Pinpoint the cell where the given text exists, returning its [X, Y] midpoint coordinate. 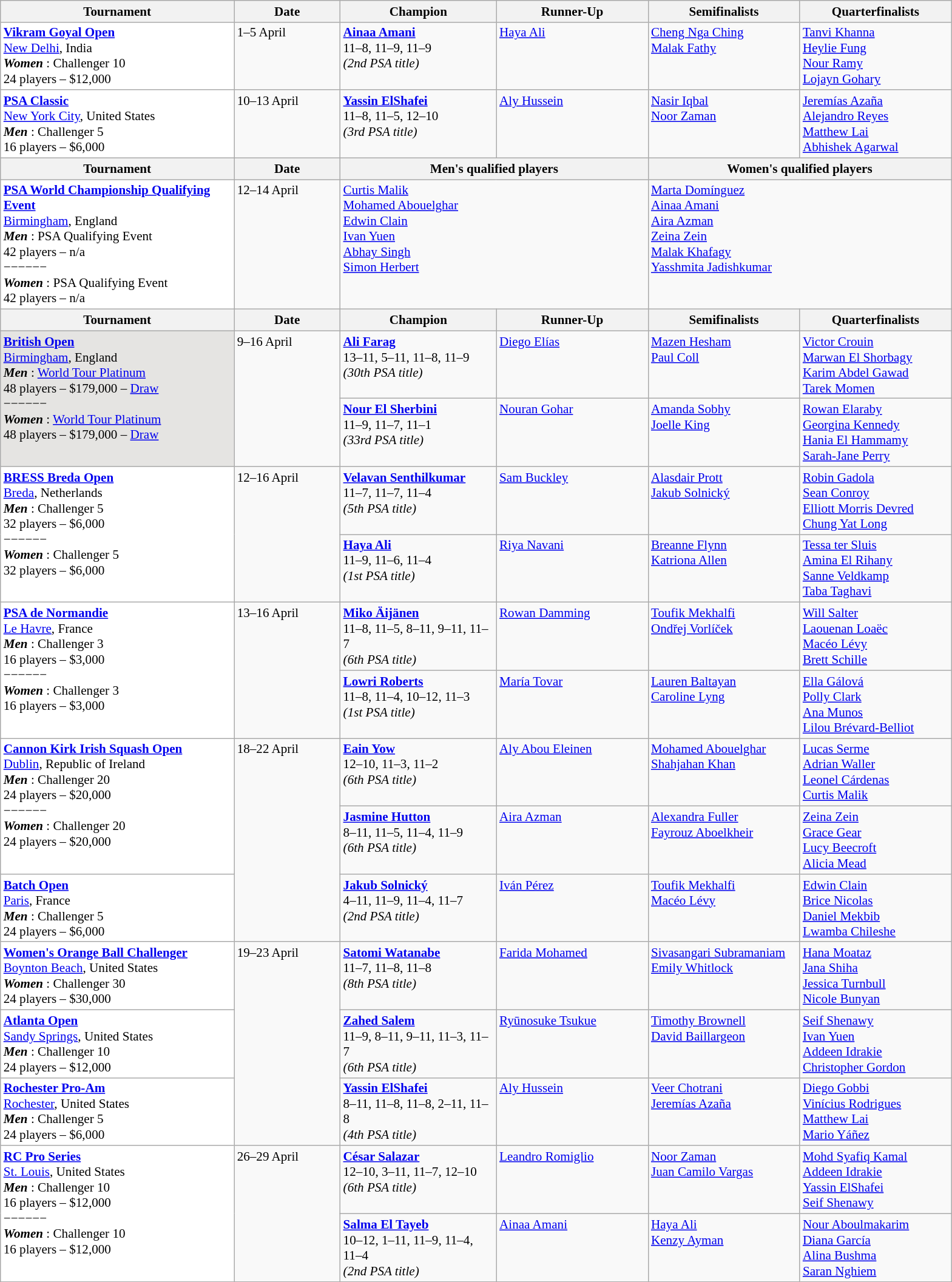
Aly Abou Eleinen [572, 772]
Farida Mohamed [572, 976]
British Open Birmingham, England Men : World Tour Platinum48 players – $179,000 – Draw−−−−−− Women : World Tour Platinum48 players – $179,000 – Draw [118, 399]
Noor Zaman Juan Camilo Vargas [724, 1179]
Iván Pérez [572, 908]
12–14 April [288, 245]
Velavan Senthilkumar11–7, 11–7, 11–4(5th PSA title) [419, 501]
Curtis Malik Mohamed Abouelghar Edwin Clain Ivan Yuen Abhay Singh Simon Herbert [494, 245]
Lauren Baltayan Caroline Lyng [724, 704]
Diego Elías [572, 365]
Seif Shenawy Ivan Yuen Addeen Idrakie Christopher Gordon [876, 1044]
Women's Orange Ball Challenger Boynton Beach, United States Women : Challenger 3024 players – $30,000 [118, 976]
Toufik Mekhalfi Ondřej Vorlíček [724, 636]
Ella Gálová Polly Clark Ana Munos Lilou Brévard-Belliot [876, 704]
Vikram Goyal Open New Delhi, India Women : Challenger 1024 players – $12,000 [118, 56]
Ainaa Amani [572, 1247]
Timothy Brownell David Baillargeon [724, 1044]
BRESS Breda Open Breda, Netherlands Men : Challenger 532 players – $6,000−−−−−− Women : Challenger 532 players – $6,000 [118, 535]
Zahed Salem11–9, 8–11, 9–11, 11–3, 11–7(6th PSA title) [419, 1044]
Tanvi Khanna Heylie Fung Nour Ramy Lojayn Gohary [876, 56]
Lowri Roberts11–8, 11–4, 10–12, 11–3(1st PSA title) [419, 704]
Nour El Sherbini11–9, 11–7, 11–1(33rd PSA title) [419, 433]
Cheng Nga Ching Malak Fathy [724, 56]
Alexandra Fuller Fayrouz Aboelkheir [724, 840]
Rochester Pro-Am Rochester, United States Men : Challenger 524 players – $6,000 [118, 1112]
PSA Classic New York City, United States Men : Challenger 516 players – $6,000 [118, 124]
Jasmine Hutton8–11, 11–5, 11–4, 11–9(6th PSA title) [419, 840]
Leandro Romiglio [572, 1179]
María Tovar [572, 704]
Sam Buckley [572, 501]
Toufik Mekhalfi Macéo Lévy [724, 908]
Edwin Clain Brice Nicolas Daniel Mekbib Lwamba Chileshe [876, 908]
Salma El Tayeb10–12, 1–11, 11–9, 11–4, 11–4(2nd PSA title) [419, 1247]
Jeremías Azaña Alejandro Reyes Matthew Lai Abhishek Agarwal [876, 124]
Eain Yow12–10, 11–3, 11–2(6th PSA title) [419, 772]
18–22 April [288, 840]
Ryūnosuke Tsukue [572, 1044]
Ainaa Amani11–8, 11–9, 11–9(2nd PSA title) [419, 56]
Satomi Watanabe11–7, 11–8, 11–8(8th PSA title) [419, 976]
19–23 April [288, 1044]
Riya Navani [572, 568]
Sivasangari Subramaniam Emily Whitlock [724, 976]
Veer Chotrani Jeremías Azaña [724, 1112]
Haya Ali Kenzy Ayman [724, 1247]
Hana Moataz Jana Shiha Jessica Turnbull Nicole Bunyan [876, 976]
Marta Domínguez Ainaa Amani Aira Azman Zeina Zein Malak Khafagy Yasshmita Jadishkumar [800, 245]
RC Pro Series St. Louis, United States Men : Challenger 1016 players – $12,000−−−−−− Women : Challenger 1016 players – $12,000 [118, 1213]
Atlanta Open Sandy Springs, United States Men : Challenger 1024 players – $12,000 [118, 1044]
Breanne Flynn Katriona Allen [724, 568]
Diego Gobbi Vinícius Rodrigues Matthew Lai Mario Yáñez [876, 1112]
13–16 April [288, 670]
Amanda Sobhy Joelle King [724, 433]
Zeina Zein Grace Gear Lucy Beecroft Alicia Mead [876, 840]
Nour Aboulmakarim Diana García Alina Bushma Saran Nghiem [876, 1247]
26–29 April [288, 1213]
1–5 April [288, 56]
Yassin ElShafei8–11, 11–8, 11–8, 2–11, 11–8(4th PSA title) [419, 1112]
Nouran Gohar [572, 433]
12–16 April [288, 535]
Haya Ali [572, 56]
9–16 April [288, 399]
Women's qualified players [800, 169]
Mohd Syafiq Kamal Addeen Idrakie Yassin ElShafei Seif Shenawy [876, 1179]
César Salazar12–10, 3–11, 11–7, 12–10(6th PSA title) [419, 1179]
Aira Azman [572, 840]
Robin Gadola Sean Conroy Elliott Morris Devred Chung Yat Long [876, 501]
Yassin ElShafei11–8, 11–5, 12–10(3rd PSA title) [419, 124]
Rowan Damming [572, 636]
Mazen Hesham Paul Coll [724, 365]
Jakub Solnický4–11, 11–9, 11–4, 11–7(2nd PSA title) [419, 908]
Cannon Kirk Irish Squash Open Dublin, Republic of Ireland Men : Challenger 2024 players – $20,000−−−−−− Women : Challenger 2024 players – $20,000 [118, 806]
Mohamed Abouelghar Shahjahan Khan [724, 772]
Haya Ali11–9, 11–6, 11–4(1st PSA title) [419, 568]
Men's qualified players [494, 169]
Lucas Serme Adrian Waller Leonel Cárdenas Curtis Malik [876, 772]
Alasdair Prott Jakub Solnický [724, 501]
Nasir Iqbal Noor Zaman [724, 124]
Victor Crouin Marwan El Shorbagy Karim Abdel Gawad Tarek Momen [876, 365]
10–13 April [288, 124]
Ali Farag13–11, 5–11, 11–8, 11–9(30th PSA title) [419, 365]
Will Salter Laouenan Loaëc Macéo Lévy Brett Schille [876, 636]
Batch Open Paris, France Men : Challenger 524 players – $6,000 [118, 908]
PSA de Normandie Le Havre, France Men : Challenger 316 players – $3,000−−−−−− Women : Challenger 316 players – $3,000 [118, 670]
Miko Äijänen11–8, 11–5, 8–11, 9–11, 11–7(6th PSA title) [419, 636]
Tessa ter Sluis Amina El Rihany Sanne Veldkamp Taba Taghavi [876, 568]
Rowan Elaraby Georgina Kennedy Hania El Hammamy Sarah-Jane Perry [876, 433]
